Search for the cell housing the specified text and yield its [X, Y] center coordinate. 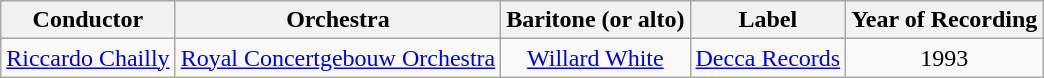
Willard White [596, 58]
Label [768, 20]
1993 [944, 58]
Baritone (or alto) [596, 20]
Orchestra [338, 20]
Conductor [88, 20]
Year of Recording [944, 20]
Decca Records [768, 58]
Royal Concertgebouw Orchestra [338, 58]
Riccardo Chailly [88, 58]
